Search for the cell housing the specified text and yield its (x, y) center coordinate. 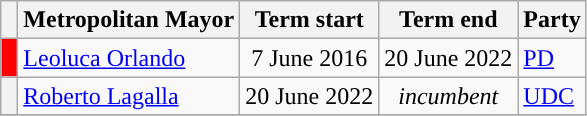
Party (552, 20)
7 June 2016 (310, 58)
UDC (552, 96)
PD (552, 58)
incumbent (448, 96)
Leoluca Orlando (129, 58)
Term start (310, 20)
Roberto Lagalla (129, 96)
Term end (448, 20)
Metropolitan Mayor (129, 20)
